Identify which cell holds the provided text, then report its [x, y] central coordinate. 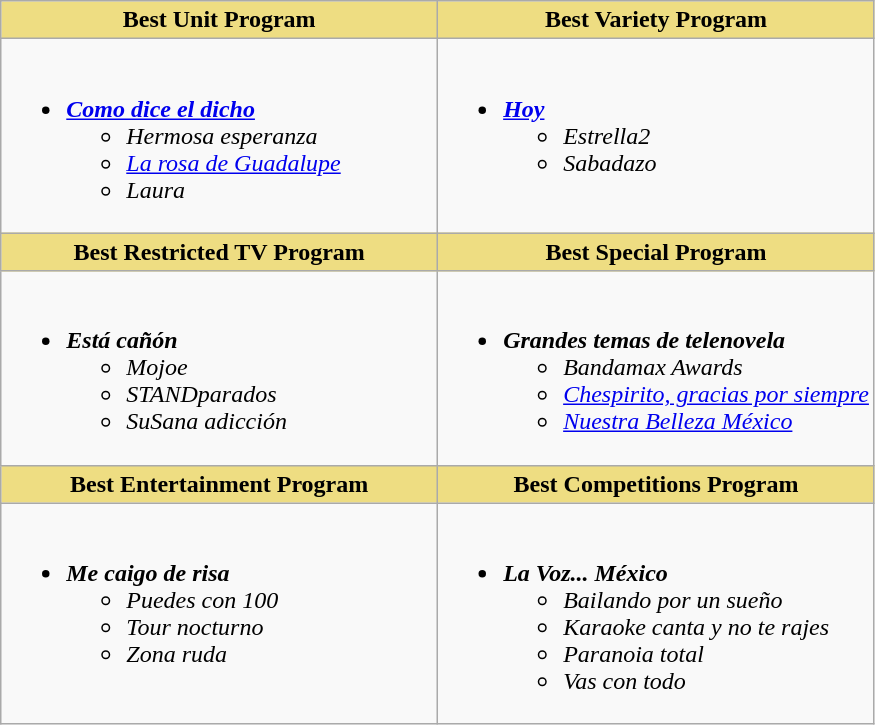
La Voz... México Bailando por un sueñoKaraoke canta y no te rajesParanoia totalVas con todo [656, 614]
Best Special Program [656, 252]
Me caigo de risaPuedes con 100Tour nocturnoZona ruda [220, 614]
Best Competitions Program [656, 484]
Best Unit Program [220, 20]
Está cañónMojoeSTANDparadosSuSana adicción [220, 368]
Best Restricted TV Program [220, 252]
Como dice el dichoHermosa esperanzaLa rosa de GuadalupeLaura [220, 136]
Best Variety Program [656, 20]
Grandes temas de telenovela Bandamax AwardsChespirito, gracias por siempreNuestra Belleza México [656, 368]
Best Entertainment Program [220, 484]
HoyEstrella2Sabadazo [656, 136]
